From the cell containing the given text, extract its center point as [X, Y] coordinate. 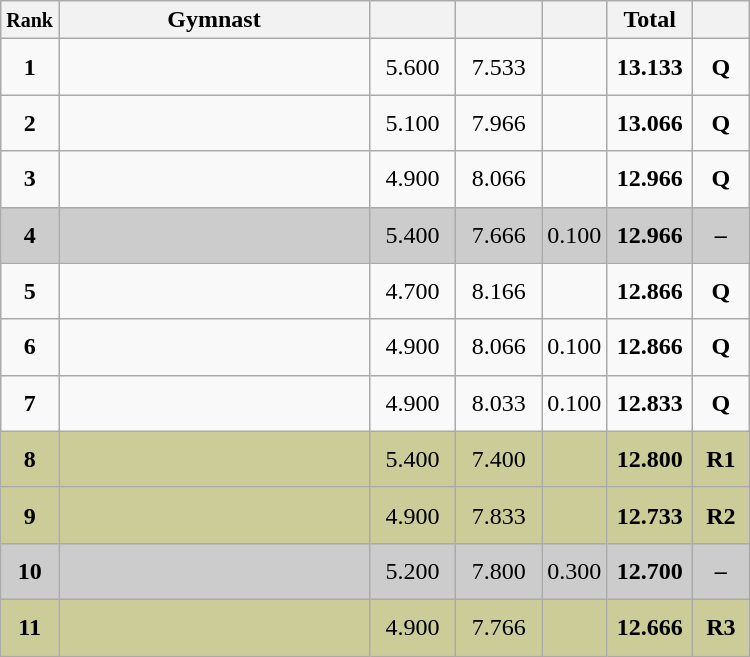
7.533 [499, 67]
13.133 [650, 67]
0.300 [574, 571]
R3 [721, 627]
4 [30, 235]
12.833 [650, 403]
5 [30, 291]
4.700 [413, 291]
7.766 [499, 627]
11 [30, 627]
12.800 [650, 459]
12.733 [650, 515]
7.400 [499, 459]
Total [650, 20]
7.966 [499, 123]
8.033 [499, 403]
5.100 [413, 123]
12.666 [650, 627]
9 [30, 515]
13.066 [650, 123]
12.700 [650, 571]
5.600 [413, 67]
1 [30, 67]
3 [30, 179]
Gymnast [214, 20]
7.800 [499, 571]
7.833 [499, 515]
10 [30, 571]
5.200 [413, 571]
6 [30, 347]
2 [30, 123]
7.666 [499, 235]
8.166 [499, 291]
7 [30, 403]
8 [30, 459]
Rank [30, 20]
R2 [721, 515]
R1 [721, 459]
